Extract the (X, Y) coordinate from the center of the cell holding the provided text.  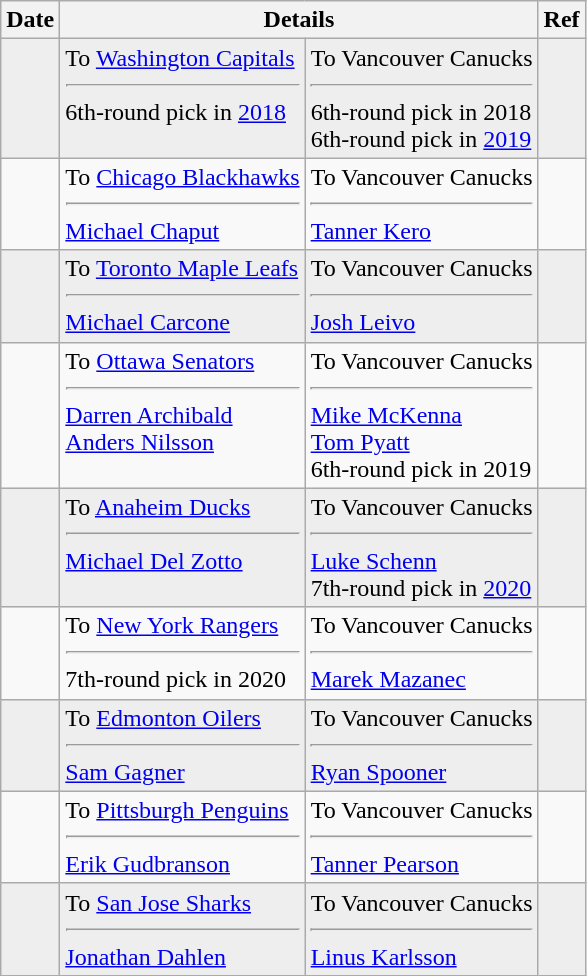
Details (299, 20)
To Toronto Maple LeafsMichael Carcone (182, 296)
To New York Rangers7th-round pick in 2020 (182, 653)
Date (30, 20)
To Vancouver CanucksLuke Schenn7th-round pick in 2020 (422, 548)
To Edmonton OilersSam Gagner (182, 745)
To Vancouver CanucksLinus Karlsson (422, 929)
Ref (562, 20)
To Vancouver CanucksTanner Pearson (422, 837)
To Vancouver CanucksJosh Leivo (422, 296)
To Ottawa SenatorsDarren ArchibaldAnders Nilsson (182, 415)
To Vancouver CanucksRyan Spooner (422, 745)
To Vancouver CanucksMarek Mazanec (422, 653)
To Washington Capitals6th-round pick in 2018 (182, 98)
To San Jose SharksJonathan Dahlen (182, 929)
To Pittsburgh PenguinsErik Gudbranson (182, 837)
To Vancouver Canucks6th-round pick in 20186th-round pick in 2019 (422, 98)
To Vancouver CanucksTanner Kero (422, 204)
To Vancouver CanucksMike McKennaTom Pyatt6th-round pick in 2019 (422, 415)
To Anaheim DucksMichael Del Zotto (182, 548)
To Chicago BlackhawksMichael Chaput (182, 204)
